From the cell containing the given text, extract its center point as (X, Y) coordinate. 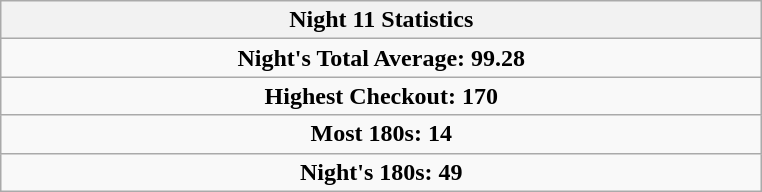
Night's 180s: 49 (382, 172)
Most 180s: 14 (382, 134)
Night's Total Average: 99.28 (382, 58)
Night 11 Statistics (382, 20)
Highest Checkout: 170 (382, 96)
